Identify which cell holds the provided text, then report its (x, y) central coordinate. 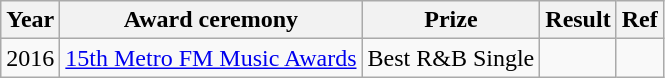
15th Metro FM Music Awards (211, 58)
Prize (451, 20)
Year (30, 20)
Best R&B Single (451, 58)
Ref (640, 20)
Award ceremony (211, 20)
Result (578, 20)
2016 (30, 58)
